Output the (x, y) coordinate of the center of the cell containing the given text.  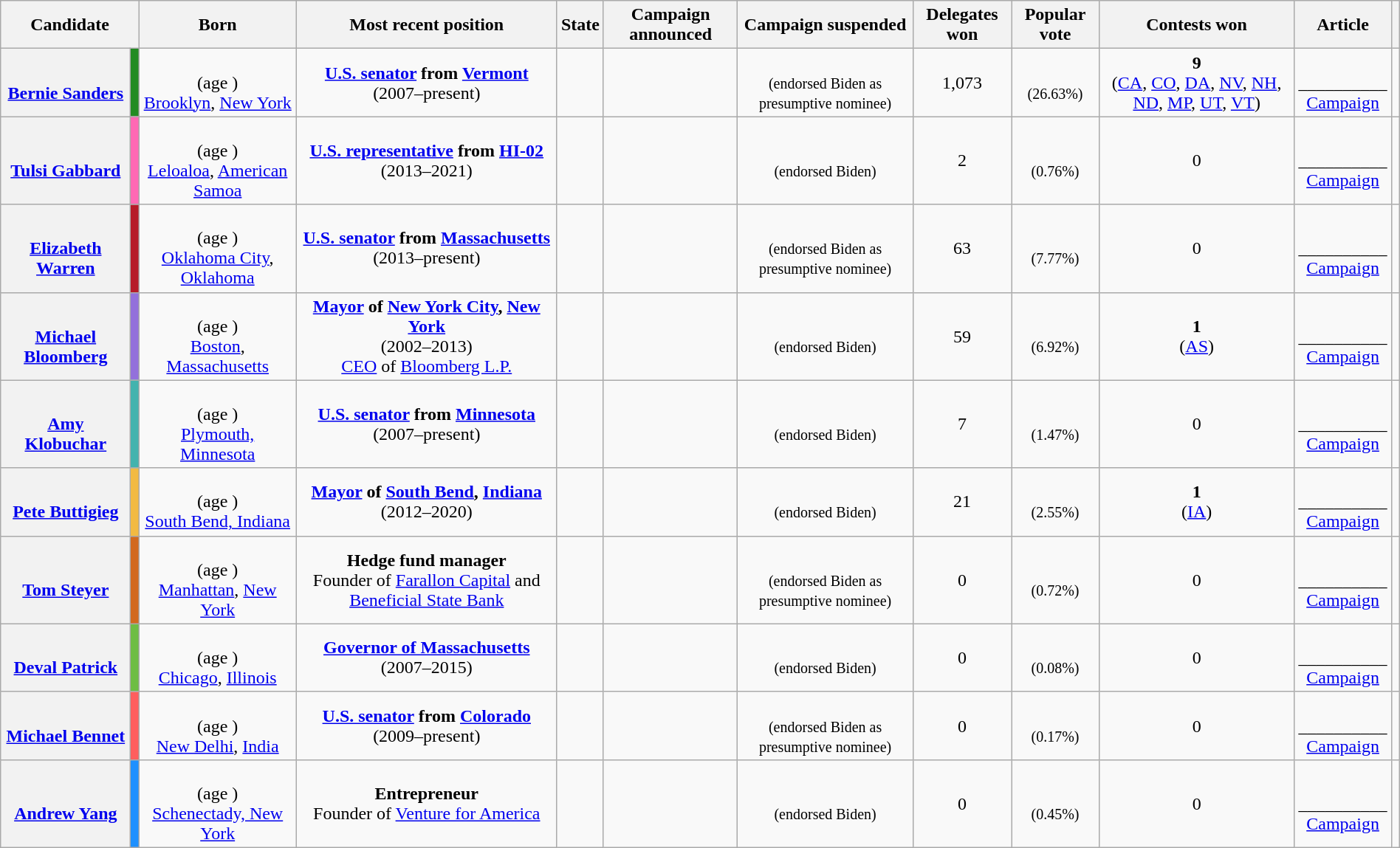
Pete Buttigieg (66, 502)
(age )New Delhi, India (217, 725)
Delegates won (962, 25)
21 (962, 502)
(age )Manhattan, New York (217, 580)
Michael Bloomberg (66, 337)
(0.72%) (1055, 580)
(age )Schenectady, New York (217, 803)
63 (962, 248)
Bernie Sanders (66, 83)
U.S. senator from Vermont (2007–present) (427, 83)
(0.08%) (1055, 658)
Most recent position (427, 25)
(0.17%) (1055, 725)
7 (962, 424)
Michael Bennet (66, 725)
Mayor of South Bend, Indiana (2012–2020) (427, 502)
(age )South Bend, Indiana (217, 502)
U.S. representative from HI-02 (2013–2021) (427, 161)
(7.77%) (1055, 248)
Governor of Massachusetts (2007–2015) (427, 658)
(6.92%) (1055, 337)
59 (962, 337)
U.S. senator from Massachusetts (2013–present) (427, 248)
Deval Patrick (66, 658)
U.S. senator from Colorado (2009–present) (427, 725)
Amy Klobuchar (66, 424)
Article (1342, 25)
1,073 (962, 83)
(0.76%) (1055, 161)
Tom Steyer (66, 580)
2 (962, 161)
Elizabeth Warren (66, 248)
(age )Leloaloa, American Samoa (217, 161)
(0.45%) (1055, 803)
(2.55%) (1055, 502)
(age )Boston, Massachusetts (217, 337)
(26.63%) (1055, 83)
EntrepreneurFounder of Venture for America (427, 803)
Popular vote (1055, 25)
Candidate (70, 25)
U.S. senator from Minnesota (2007–present) (427, 424)
(age )Oklahoma City, Oklahoma (217, 248)
1(IA) (1196, 502)
Contests won (1196, 25)
9 (CA, CO, DA, NV, NH, ND, MP, UT, VT) (1196, 83)
(age )Chicago, Illinois (217, 658)
(age )Brooklyn, New York (217, 83)
Campaign suspended (826, 25)
Campaign announced (670, 25)
Andrew Yang (66, 803)
1(AS) (1196, 337)
State (580, 25)
(1.47%) (1055, 424)
Tulsi Gabbard (66, 161)
Mayor of New York City, New York (2002–2013)CEO of Bloomberg L.P. (427, 337)
(age )Plymouth, Minnesota (217, 424)
Hedge fund managerFounder of Farallon Capital and Beneficial State Bank (427, 580)
Born (217, 25)
